Find where the given text appears and provide that cell's center as [X, Y] coordinate. 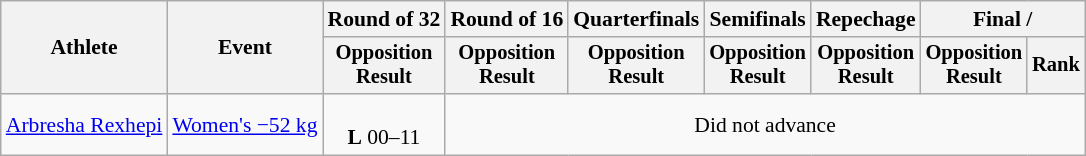
Arbresha Rexhepi [84, 124]
Round of 16 [506, 19]
L 00–11 [384, 124]
Did not advance [764, 124]
Round of 32 [384, 19]
Semifinals [758, 19]
Repechage [866, 19]
Quarterfinals [636, 19]
Rank [1056, 66]
Women's −52 kg [244, 124]
Final / [1003, 19]
Event [244, 48]
Athlete [84, 48]
